Capture the cell that displays the provided text and extract its (X, Y) central coordinate. 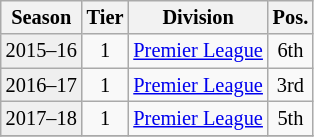
2016–17 (42, 85)
5th (290, 118)
Pos. (290, 17)
2015–16 (42, 51)
Division (198, 17)
Season (42, 17)
3rd (290, 85)
Tier (106, 17)
2017–18 (42, 118)
6th (290, 51)
